From the cell containing the given text, extract its center point as [x, y] coordinate. 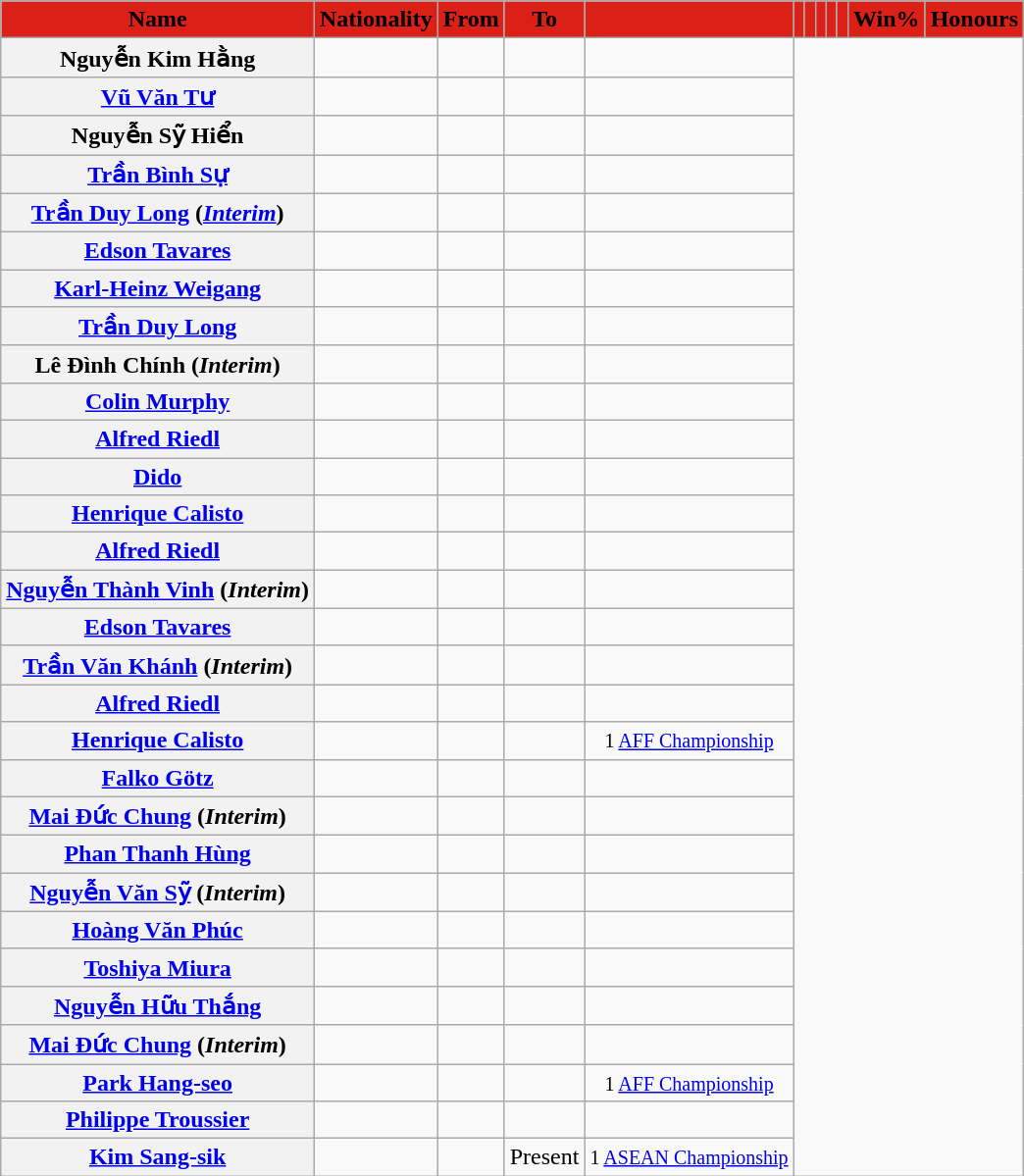
Karl-Heinz Weigang [158, 288]
Nguyễn Văn Sỹ (Interim) [158, 893]
Trần Văn Khánh (Interim) [158, 665]
Nguyễn Sỹ Hiển [158, 135]
Trần Duy Long (Interim) [158, 213]
1 ASEAN Championship [689, 1157]
Falko Götz [158, 778]
Trần Duy Long [158, 327]
Vũ Văn Tư [158, 96]
Nationality [377, 20]
Hoàng Văn Phúc [158, 930]
Kim Sang-sik [158, 1157]
Park Hang-seo [158, 1082]
To [544, 20]
Lê Đình Chính (Interim) [158, 364]
Win% [887, 20]
Colin Murphy [158, 401]
Phan Thanh Hùng [158, 854]
Nguyễn Kim Hằng [158, 58]
Trần Bình Sự [158, 175]
Nguyễn Hữu Thắng [158, 1005]
Nguyễn Thành Vinh (Interim) [158, 589]
Name [158, 20]
Dido [158, 476]
Toshiya Miura [158, 967]
Philippe Troussier [158, 1120]
Honours [974, 20]
From [471, 20]
Present [544, 1157]
